Scan for the cell matching the given text and deliver its (x, y) coordinate at center. 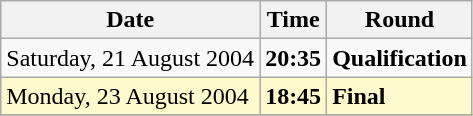
Time (294, 20)
Saturday, 21 August 2004 (130, 58)
Qualification (400, 58)
20:35 (294, 58)
18:45 (294, 96)
Monday, 23 August 2004 (130, 96)
Round (400, 20)
Final (400, 96)
Date (130, 20)
